Locate the cell with the specified text and output its (X, Y) center coordinate. 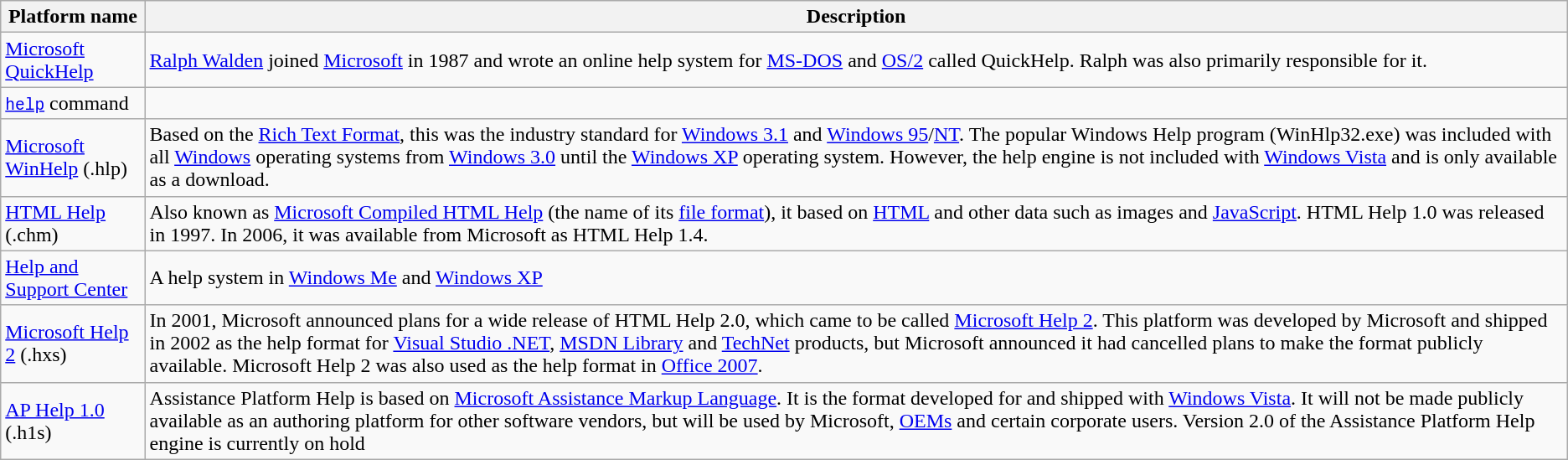
Microsoft WinHelp (.hlp) (73, 158)
Help and Support Center (73, 278)
Microsoft QuickHelp (73, 60)
HTML Help (.chm) (73, 223)
A help system in Windows Me and Windows XP (856, 278)
Platform name (73, 17)
Microsoft Help 2 (.hxs) (73, 344)
Description (856, 17)
AP Help 1.0 (.h1s) (73, 421)
help command (73, 103)
